Output the [x, y] coordinate of the center of the cell containing the given text.  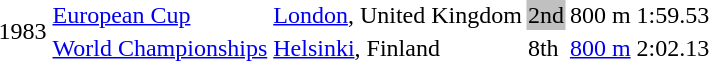
800 m [600, 15]
2nd [546, 15]
London, United Kingdom [398, 15]
European Cup [160, 15]
